Capture the cell that displays the provided text and extract its [x, y] central coordinate. 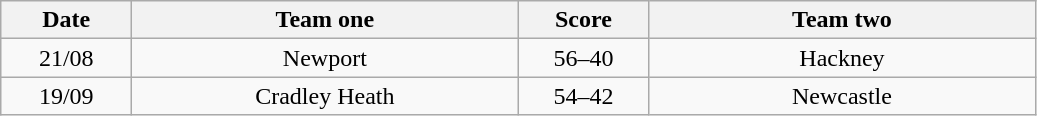
Team two [842, 20]
Cradley Heath [325, 96]
56–40 [584, 58]
21/08 [66, 58]
54–42 [584, 96]
Hackney [842, 58]
Newcastle [842, 96]
Newport [325, 58]
19/09 [66, 96]
Score [584, 20]
Team one [325, 20]
Date [66, 20]
